Pinpoint the cell where the given text exists, returning its [x, y] midpoint coordinate. 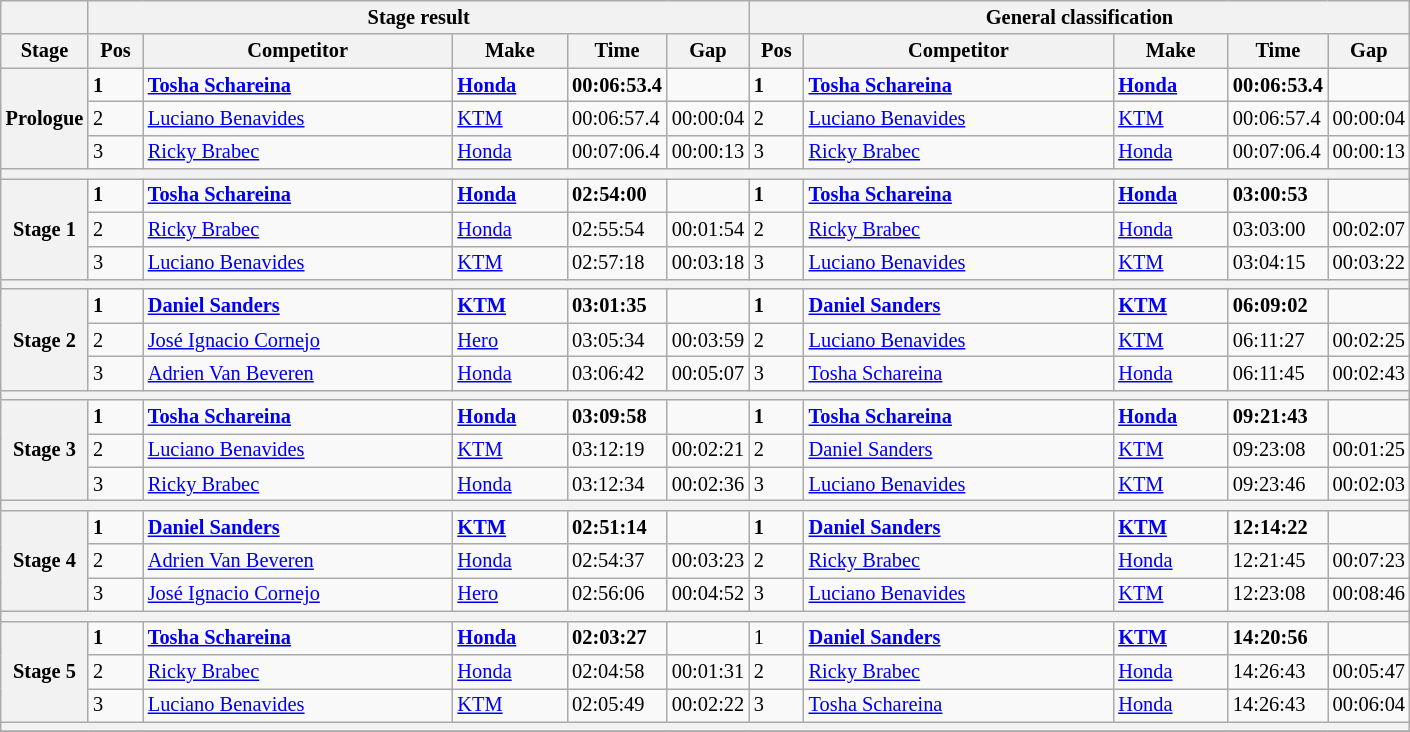
Stage 4 [44, 560]
02:54:00 [617, 195]
00:03:18 [708, 263]
02:55:54 [617, 229]
02:54:37 [617, 561]
00:01:31 [708, 671]
00:02:36 [708, 484]
00:02:43 [1369, 373]
General classification [1080, 17]
00:04:52 [708, 594]
03:09:58 [617, 417]
00:02:22 [708, 705]
Prologue [44, 118]
06:11:27 [1278, 340]
02:51:14 [617, 527]
00:07:23 [1369, 561]
00:03:23 [708, 561]
03:03:00 [1278, 229]
03:12:34 [617, 484]
Stage 1 [44, 228]
02:04:58 [617, 671]
02:05:49 [617, 705]
09:21:43 [1278, 417]
09:23:46 [1278, 484]
00:01:54 [708, 229]
Stage result [418, 17]
09:23:08 [1278, 450]
00:02:25 [1369, 340]
12:14:22 [1278, 527]
06:09:02 [1278, 306]
Stage 2 [44, 340]
03:04:15 [1278, 263]
Stage 3 [44, 450]
Stage [44, 51]
03:00:53 [1278, 195]
03:06:42 [617, 373]
12:23:08 [1278, 594]
03:01:35 [617, 306]
02:56:06 [617, 594]
00:01:25 [1369, 450]
03:12:19 [617, 450]
00:08:46 [1369, 594]
12:21:45 [1278, 561]
03:05:34 [617, 340]
02:03:27 [617, 638]
00:06:04 [1369, 705]
00:02:07 [1369, 229]
00:05:07 [708, 373]
Stage 5 [44, 672]
00:02:03 [1369, 484]
00:03:59 [708, 340]
00:02:21 [708, 450]
14:20:56 [1278, 638]
06:11:45 [1278, 373]
02:57:18 [617, 263]
00:05:47 [1369, 671]
00:03:22 [1369, 263]
